Identify which cell holds the provided text, then report its [X, Y] central coordinate. 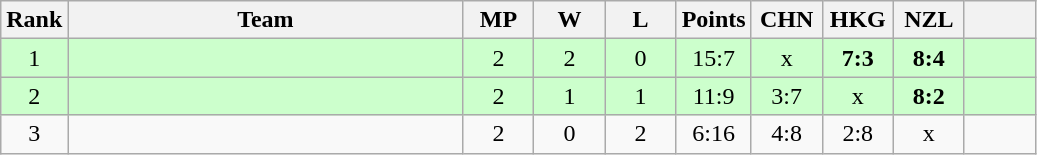
4:8 [786, 134]
NZL [928, 20]
CHN [786, 20]
Rank [34, 20]
3:7 [786, 96]
8:4 [928, 58]
6:16 [714, 134]
2:8 [858, 134]
8:2 [928, 96]
W [570, 20]
11:9 [714, 96]
3 [34, 134]
Team [266, 20]
Points [714, 20]
HKG [858, 20]
15:7 [714, 58]
MP [498, 20]
7:3 [858, 58]
L [640, 20]
